Identify which cell holds the provided text, then report its (X, Y) central coordinate. 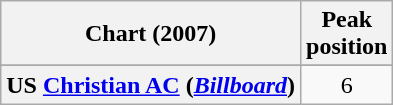
Peakposition (347, 34)
Chart (2007) (151, 34)
US Christian AC (Billboard) (151, 85)
6 (347, 85)
